Extract the [X, Y] coordinate from the center of the cell holding the provided text.  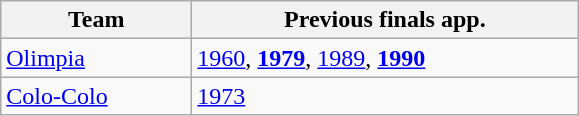
1960, 1979, 1989, 1990 [385, 58]
Previous finals app. [385, 20]
Olimpia [96, 58]
1973 [385, 96]
Team [96, 20]
Colo-Colo [96, 96]
